Provide the [X, Y] coordinate of the cell's center where the given text is located.  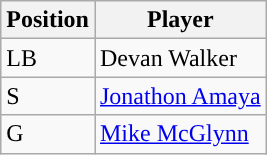
Player [180, 20]
S [48, 96]
LB [48, 58]
Mike McGlynn [180, 134]
G [48, 134]
Position [48, 20]
Jonathon Amaya [180, 96]
Devan Walker [180, 58]
